Identify which cell holds the provided text, then report its [X, Y] central coordinate. 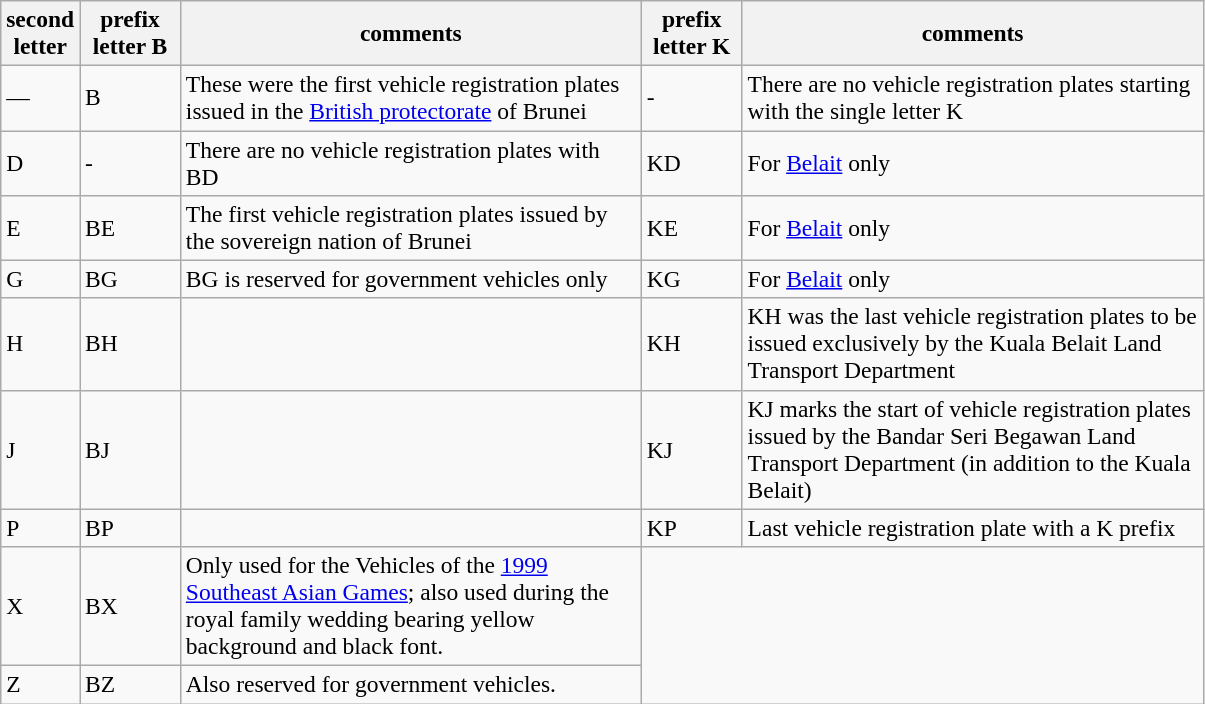
BJ [130, 450]
KH was the last vehicle registration plates to be issued exclusively by the Kuala Belait Land Transport Department [972, 344]
KJ [692, 450]
BZ [130, 684]
G [40, 279]
secondletter [40, 32]
KH [692, 344]
Also reserved for government vehicles. [410, 684]
D [40, 162]
BP [130, 528]
BX [130, 606]
J [40, 450]
BE [130, 228]
BH [130, 344]
BG [130, 279]
These were the first vehicle registration plates issued in the British protectorate of Brunei [410, 98]
The first vehicle registration plates issued by the sovereign nation of Brunei [410, 228]
prefixletter B [130, 32]
KJ marks the start of vehicle registration plates issued by the Bandar Seri Begawan Land Transport Department (in addition to the Kuala Belait) [972, 450]
P [40, 528]
There are no vehicle registration plates starting with the single letter K [972, 98]
KD [692, 162]
BG is reserved for government vehicles only [410, 279]
H [40, 344]
— [40, 98]
KG [692, 279]
Last vehicle registration plate with a K prefix [972, 528]
prefixletter K [692, 32]
Only used for the Vehicles of the 1999 Southeast Asian Games; also used during the royal family wedding bearing yellow background and black font. [410, 606]
KE [692, 228]
E [40, 228]
Z [40, 684]
KP [692, 528]
B [130, 98]
There are no vehicle registration plates with BD [410, 162]
X [40, 606]
